Extract the [x, y] coordinate from the center of the cell holding the provided text.  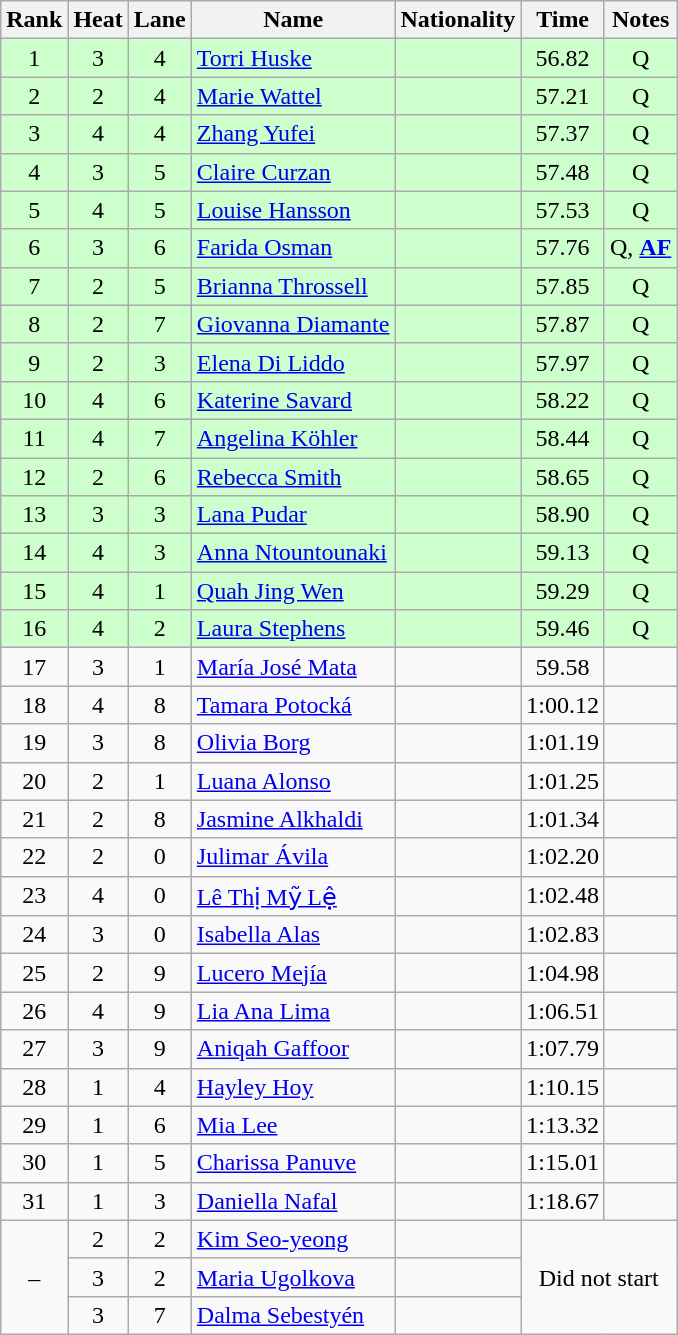
57.76 [563, 248]
1:15.01 [563, 1163]
Lucero Mejía [293, 973]
Rebecca Smith [293, 477]
Zhang Yufei [293, 134]
18 [34, 705]
Aniqah Gaffoor [293, 1049]
30 [34, 1163]
Laura Stephens [293, 629]
Rank [34, 20]
21 [34, 819]
59.29 [563, 591]
Maria Ugolkova [293, 1277]
Name [293, 20]
Lia Ana Lima [293, 1011]
1:01.19 [563, 743]
58.65 [563, 477]
Claire Curzan [293, 172]
15 [34, 591]
1:01.34 [563, 819]
– [34, 1277]
Luana Alonso [293, 781]
Q, AF [640, 248]
Kim Seo-yeong [293, 1239]
16 [34, 629]
10 [34, 400]
13 [34, 515]
Louise Hansson [293, 210]
27 [34, 1049]
Farida Osman [293, 248]
Tamara Potocká [293, 705]
58.44 [563, 438]
Marie Wattel [293, 96]
Brianna Throssell [293, 286]
19 [34, 743]
29 [34, 1125]
12 [34, 477]
1:06.51 [563, 1011]
Isabella Alas [293, 935]
17 [34, 667]
25 [34, 973]
1:00.12 [563, 705]
Mia Lee [293, 1125]
Time [563, 20]
1:13.32 [563, 1125]
56.82 [563, 58]
Lê Thị Mỹ Lệ [293, 896]
María José Mata [293, 667]
Jasmine Alkhaldi [293, 819]
59.46 [563, 629]
58.90 [563, 515]
Daniella Nafal [293, 1201]
Anna Ntountounaki [293, 553]
Heat [98, 20]
Did not start [599, 1277]
1:10.15 [563, 1087]
26 [34, 1011]
57.37 [563, 134]
Quah Jing Wen [293, 591]
24 [34, 935]
23 [34, 896]
Elena Di Liddo [293, 362]
Julimar Ávila [293, 857]
Lana Pudar [293, 515]
31 [34, 1201]
11 [34, 438]
57.48 [563, 172]
Notes [640, 20]
Nationality [458, 20]
20 [34, 781]
Dalma Sebestyén [293, 1315]
Olivia Borg [293, 743]
59.13 [563, 553]
1:02.48 [563, 896]
Angelina Köhler [293, 438]
58.22 [563, 400]
57.53 [563, 210]
1:04.98 [563, 973]
Katerine Savard [293, 400]
57.87 [563, 324]
1:02.20 [563, 857]
1:07.79 [563, 1049]
1:01.25 [563, 781]
Torri Huske [293, 58]
Charissa Panuve [293, 1163]
Giovanna Diamante [293, 324]
57.97 [563, 362]
28 [34, 1087]
57.21 [563, 96]
Lane [160, 20]
14 [34, 553]
1:18.67 [563, 1201]
57.85 [563, 286]
22 [34, 857]
1:02.83 [563, 935]
59.58 [563, 667]
Hayley Hoy [293, 1087]
